Return [x, y] of the center of cell containing provided text 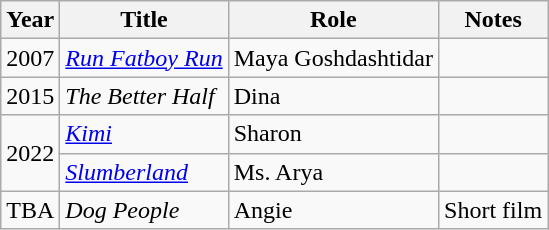
Run Fatboy Run [144, 58]
Dina [333, 96]
2015 [30, 96]
Angie [333, 210]
The Better Half [144, 96]
Sharon [333, 134]
Maya Goshdashtidar [333, 58]
Ms. Arya [333, 172]
Year [30, 20]
Dog People [144, 210]
Role [333, 20]
2007 [30, 58]
Title [144, 20]
Notes [494, 20]
Short film [494, 210]
Kimi [144, 134]
TBA [30, 210]
2022 [30, 153]
Slumberland [144, 172]
